Find where the given text appears and provide that cell's center as (X, Y) coordinate. 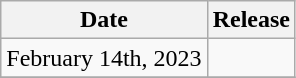
Release (251, 20)
Date (104, 20)
February 14th, 2023 (104, 58)
